From the cell containing the given text, extract its center point as [x, y] coordinate. 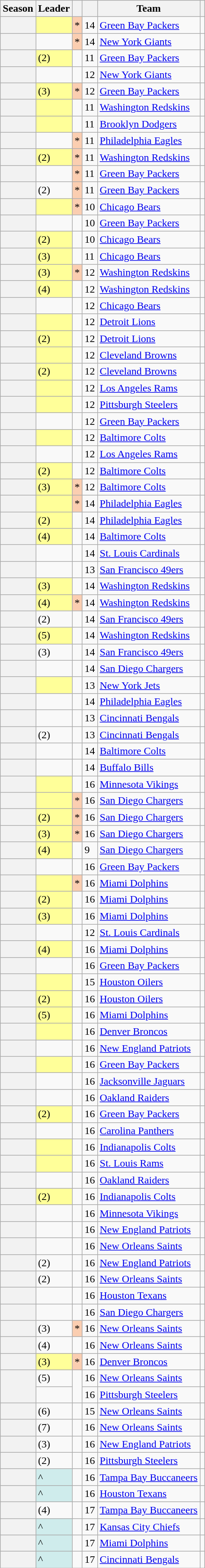
Season [18, 9]
9 [90, 850]
Jacksonville Jaguars [149, 1081]
Leader [54, 9]
Brooklyn Dodgers [149, 124]
St. Louis Rams [149, 1164]
(6) [54, 1411]
Carolina Panthers [149, 1131]
Team [149, 9]
(7) [54, 1428]
Kansas City Chiefs [149, 1526]
New York Jets [149, 685]
Buffalo Bills [149, 768]
